Provide the [X, Y] coordinate of the cell's center where the given text is located.  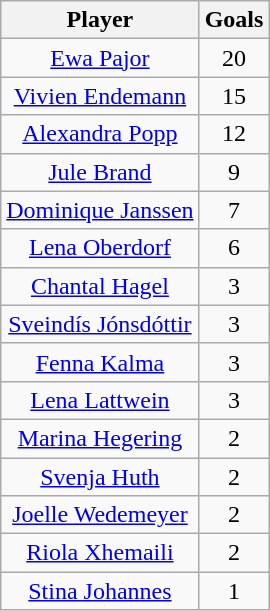
15 [234, 96]
Fenna Kalma [100, 362]
Svenja Huth [100, 477]
Alexandra Popp [100, 134]
Vivien Endemann [100, 96]
6 [234, 248]
9 [234, 172]
Lena Oberdorf [100, 248]
Dominique Janssen [100, 210]
Lena Lattwein [100, 400]
Ewa Pajor [100, 58]
Riola Xhemaili [100, 553]
Goals [234, 20]
12 [234, 134]
7 [234, 210]
20 [234, 58]
Jule Brand [100, 172]
Player [100, 20]
Marina Hegering [100, 438]
Sveindís Jónsdóttir [100, 324]
Joelle Wedemeyer [100, 515]
Chantal Hagel [100, 286]
Stina Johannes [100, 591]
1 [234, 591]
